Output the [X, Y] coordinate of the center of the cell containing the given text.  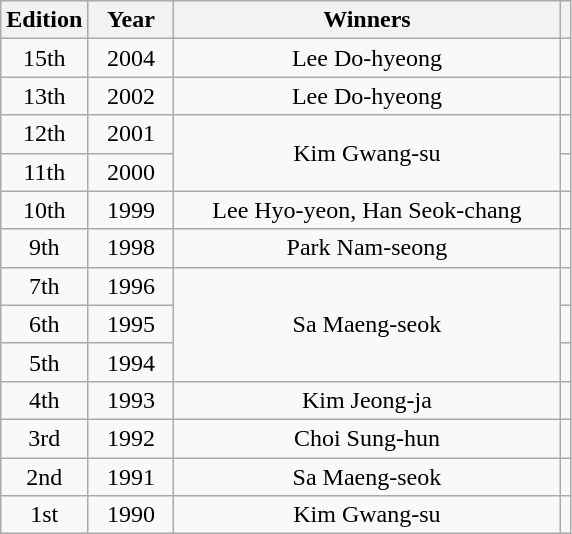
Kim Jeong-ja [367, 400]
4th [44, 400]
1999 [131, 210]
5th [44, 362]
1996 [131, 286]
Choi Sung-hun [367, 438]
15th [44, 58]
1993 [131, 400]
10th [44, 210]
Winners [367, 20]
1st [44, 515]
1995 [131, 324]
2nd [44, 477]
13th [44, 96]
Year [131, 20]
12th [44, 134]
2001 [131, 134]
1998 [131, 248]
2004 [131, 58]
2000 [131, 172]
Edition [44, 20]
6th [44, 324]
3rd [44, 438]
1991 [131, 477]
7th [44, 286]
1990 [131, 515]
11th [44, 172]
2002 [131, 96]
1994 [131, 362]
Lee Hyo-yeon, Han Seok-chang [367, 210]
9th [44, 248]
1992 [131, 438]
Park Nam-seong [367, 248]
